Detect which cell encompasses the target text, then output its (X, Y) center coordinate. 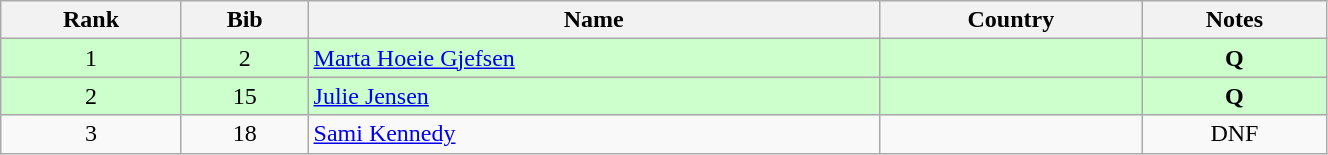
Bib (244, 20)
Marta Hoeie Gjefsen (594, 58)
15 (244, 96)
Name (594, 20)
3 (92, 134)
Sami Kennedy (594, 134)
Rank (92, 20)
Julie Jensen (594, 96)
Notes (1234, 20)
Country (1010, 20)
1 (92, 58)
DNF (1234, 134)
18 (244, 134)
